Capture the cell that displays the provided text and extract its [x, y] central coordinate. 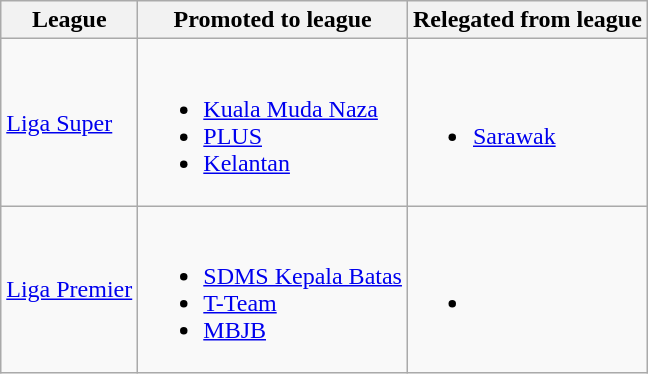
Liga Premier [70, 290]
Promoted to league [273, 20]
Liga Super [70, 122]
Sarawak [527, 122]
League [70, 20]
Kuala Muda NazaPLUSKelantan [273, 122]
SDMS Kepala BatasT-TeamMBJB [273, 290]
Relegated from league [527, 20]
